Provide the (X, Y) coordinate of the cell's center where the given text is located.  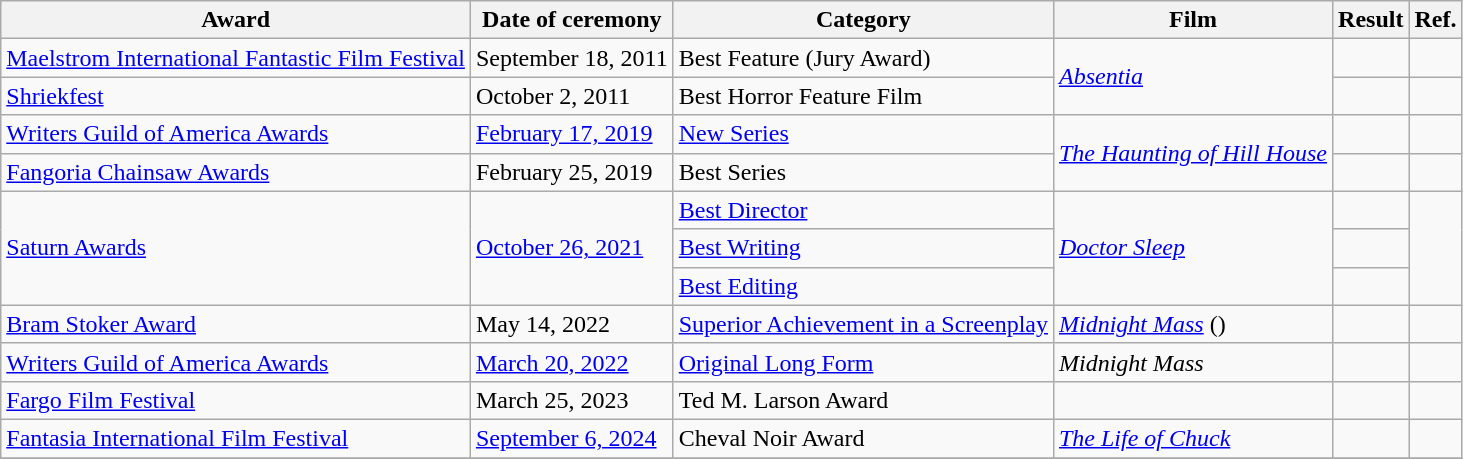
Result (1371, 20)
New Series (863, 134)
Doctor Sleep (1192, 248)
Best Series (863, 172)
Film (1192, 20)
March 25, 2023 (572, 400)
October 26, 2021 (572, 248)
Saturn Awards (236, 248)
Bram Stoker Award (236, 324)
Original Long Form (863, 362)
Superior Achievement in a Screenplay (863, 324)
Category (863, 20)
February 17, 2019 (572, 134)
Ref. (1436, 20)
Date of ceremony (572, 20)
Ted M. Larson Award (863, 400)
Maelstrom International Fantastic Film Festival (236, 58)
Best Feature (Jury Award) (863, 58)
The Life of Chuck (1192, 438)
September 6, 2024 (572, 438)
February 25, 2019 (572, 172)
Fargo Film Festival (236, 400)
May 14, 2022 (572, 324)
Midnight Mass () (1192, 324)
Best Writing (863, 248)
Best Director (863, 210)
Absentia (1192, 77)
March 20, 2022 (572, 362)
September 18, 2011 (572, 58)
Fangoria Chainsaw Awards (236, 172)
The Haunting of Hill House (1192, 153)
Shriekfest (236, 96)
Best Horror Feature Film (863, 96)
Award (236, 20)
Midnight Mass (1192, 362)
Best Editing (863, 286)
Cheval Noir Award (863, 438)
Fantasia International Film Festival (236, 438)
October 2, 2011 (572, 96)
